Scan for the cell matching the given text and deliver its [x, y] coordinate at center. 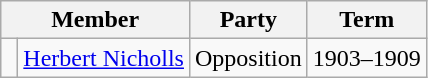
Herbert Nicholls [104, 58]
Opposition [248, 58]
Term [366, 20]
Member [96, 20]
1903–1909 [366, 58]
Party [248, 20]
